From the cell containing the given text, extract its center point as [x, y] coordinate. 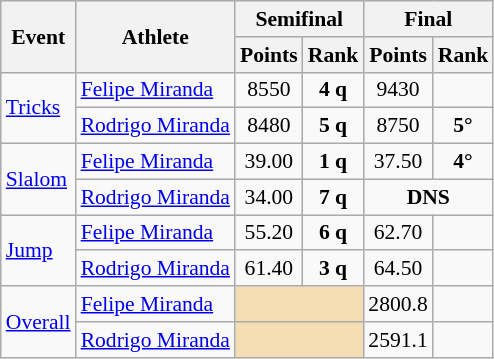
5 q [334, 126]
8550 [269, 90]
2591.1 [398, 340]
2800.8 [398, 304]
3 q [334, 269]
8480 [269, 126]
55.20 [269, 233]
DNS [428, 197]
Final [428, 19]
Overall [38, 322]
9430 [398, 90]
Slalom [38, 180]
62.70 [398, 233]
4° [464, 162]
7 q [334, 197]
1 q [334, 162]
5° [464, 126]
Event [38, 36]
64.50 [398, 269]
4 q [334, 90]
Semifinal [299, 19]
39.00 [269, 162]
61.40 [269, 269]
8750 [398, 126]
34.00 [269, 197]
Jump [38, 250]
Tricks [38, 108]
37.50 [398, 162]
Athlete [156, 36]
6 q [334, 233]
